Output the [x, y] coordinate of the center of the cell containing the given text.  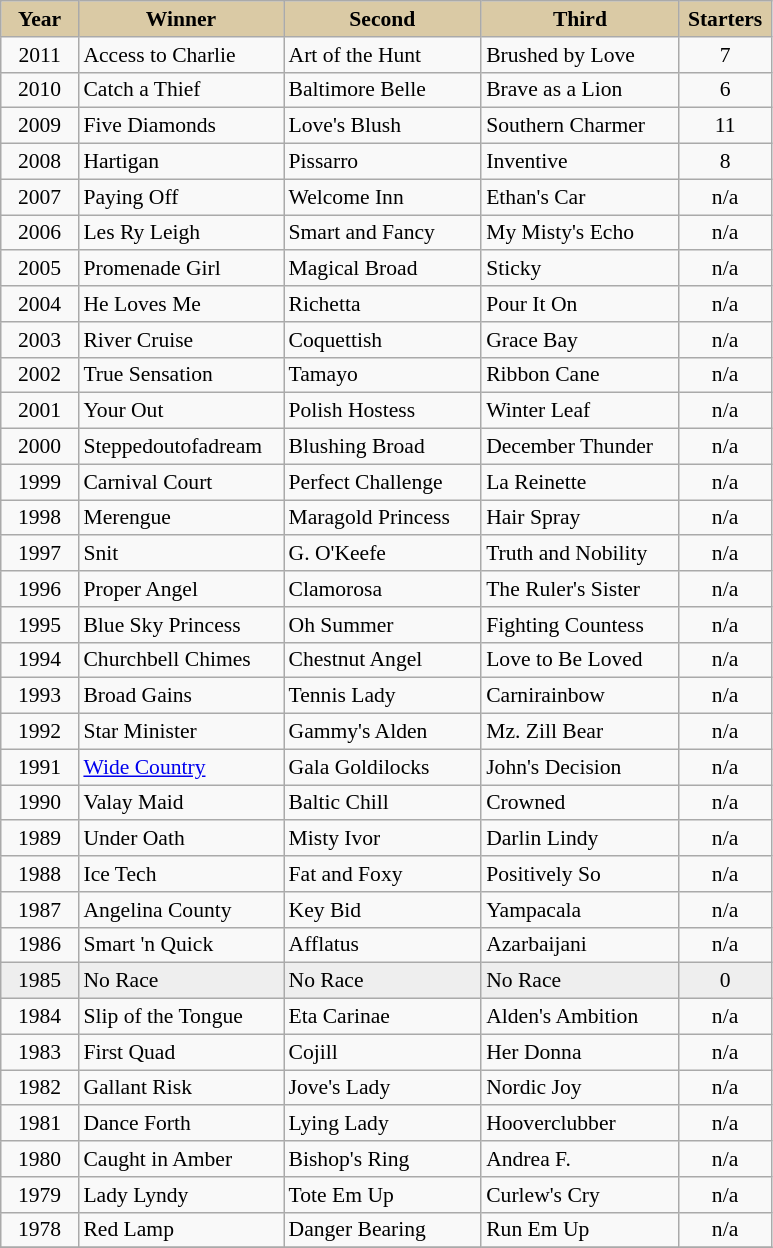
Curlew's Cry [580, 1195]
Les Ry Leigh [180, 233]
Wide Country [180, 767]
La Reinette [580, 482]
Love to Be Loved [580, 660]
John's Decision [580, 767]
1981 [40, 1124]
Winter Leaf [580, 411]
Carnirainbow [580, 696]
Crowned [580, 803]
1984 [40, 1017]
1988 [40, 874]
Year [40, 19]
Gammy's Alden [383, 732]
Key Bid [383, 910]
Eta Carinae [383, 1017]
2000 [40, 447]
Maragold Princess [383, 518]
Winner [180, 19]
Churchbell Chimes [180, 660]
Fighting Countess [580, 625]
Steppedoutofadream [180, 447]
Smart and Fancy [383, 233]
Broad Gains [180, 696]
2001 [40, 411]
Red Lamp [180, 1230]
Five Diamonds [180, 126]
2010 [40, 90]
Merengue [180, 518]
1997 [40, 554]
Andrea F. [580, 1159]
Her Donna [580, 1052]
1990 [40, 803]
Magical Broad [383, 269]
Tamayo [383, 375]
My Misty's Echo [580, 233]
Nordic Joy [580, 1088]
Jove's Lady [383, 1088]
0 [726, 981]
Hair Spray [580, 518]
Run Em Up [580, 1230]
Chestnut Angel [383, 660]
Oh Summer [383, 625]
Bishop's Ring [383, 1159]
1985 [40, 981]
Hooverclubber [580, 1124]
Afflatus [383, 945]
Ice Tech [180, 874]
8 [726, 162]
Ribbon Cane [580, 375]
Third [580, 19]
Misty Ivor [383, 839]
Grace Bay [580, 340]
Baltic Chill [383, 803]
Under Oath [180, 839]
River Cruise [180, 340]
1982 [40, 1088]
1996 [40, 589]
7 [726, 55]
2006 [40, 233]
Proper Angel [180, 589]
Angelina County [180, 910]
1989 [40, 839]
Paying Off [180, 197]
Brave as a Lion [580, 90]
Ethan's Car [580, 197]
1980 [40, 1159]
Your Out [180, 411]
He Loves Me [180, 304]
Snit [180, 554]
2003 [40, 340]
Pour It On [580, 304]
Tote Em Up [383, 1195]
Smart 'n Quick [180, 945]
1994 [40, 660]
Pissarro [383, 162]
1991 [40, 767]
2007 [40, 197]
Polish Hostess [383, 411]
Mz. Zill Bear [580, 732]
Access to Charlie [180, 55]
Inventive [580, 162]
2009 [40, 126]
Fat and Foxy [383, 874]
1998 [40, 518]
6 [726, 90]
1986 [40, 945]
Darlin Lindy [580, 839]
Promenade Girl [180, 269]
2002 [40, 375]
1978 [40, 1230]
Truth and Nobility [580, 554]
Baltimore Belle [383, 90]
Clamorosa [383, 589]
1983 [40, 1052]
Valay Maid [180, 803]
True Sensation [180, 375]
Azarbaijani [580, 945]
Southern Charmer [580, 126]
2004 [40, 304]
Coquettish [383, 340]
Welcome Inn [383, 197]
Perfect Challenge [383, 482]
Gallant Risk [180, 1088]
1999 [40, 482]
Tennis Lady [383, 696]
Blue Sky Princess [180, 625]
Sticky [580, 269]
Dance Forth [180, 1124]
Catch a Thief [180, 90]
December Thunder [580, 447]
First Quad [180, 1052]
Second [383, 19]
Carnival Court [180, 482]
2008 [40, 162]
Danger Bearing [383, 1230]
2005 [40, 269]
11 [726, 126]
Brushed by Love [580, 55]
Positively So [580, 874]
Lady Lyndy [180, 1195]
Caught in Amber [180, 1159]
1993 [40, 696]
Richetta [383, 304]
Blushing Broad [383, 447]
1979 [40, 1195]
G. O'Keefe [383, 554]
Love's Blush [383, 126]
1992 [40, 732]
Starters [726, 19]
Gala Goldilocks [383, 767]
2011 [40, 55]
Slip of the Tongue [180, 1017]
1987 [40, 910]
Star Minister [180, 732]
Alden's Ambition [580, 1017]
Yampacala [580, 910]
Cojill [383, 1052]
Art of the Hunt [383, 55]
The Ruler's Sister [580, 589]
Lying Lady [383, 1124]
1995 [40, 625]
Hartigan [180, 162]
